Pinpoint the cell where the given text exists, returning its [x, y] midpoint coordinate. 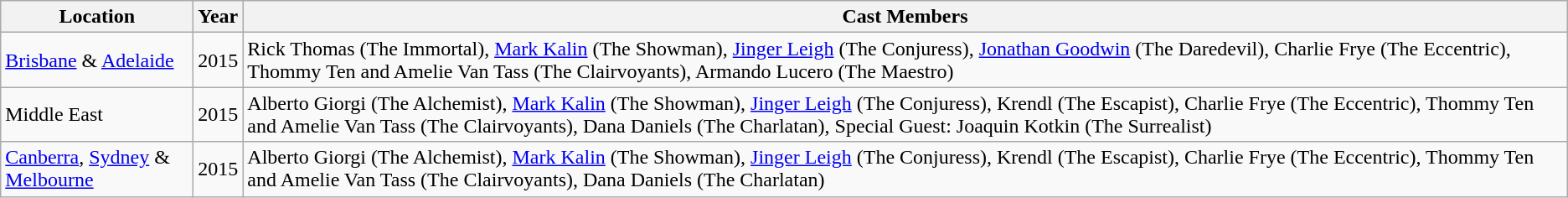
Year [218, 17]
Middle East [97, 114]
Cast Members [905, 17]
Brisbane & Adelaide [97, 60]
Location [97, 17]
Canberra, Sydney & Melbourne [97, 169]
